Find where the given text appears and provide that cell's center as [x, y] coordinate. 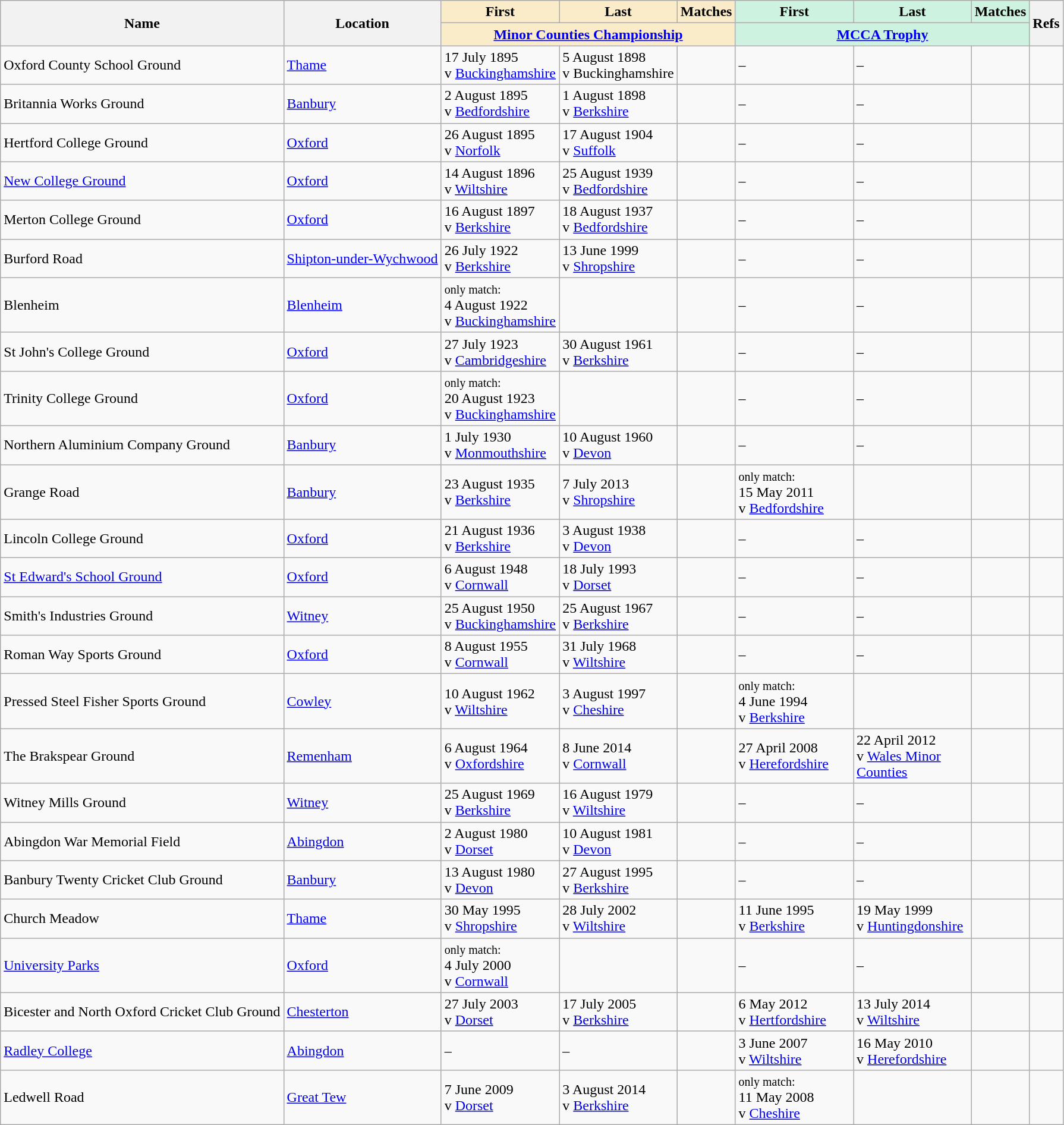
only match:11 May 2008v Cheshire [794, 1097]
3 August 1997v Cheshire [618, 701]
New College Ground [142, 181]
Refs [1046, 23]
only match:15 May 2011v Bedfordshire [794, 492]
27 August 1995v Berkshire [618, 880]
18 August 1937v Bedfordshire [618, 220]
St Edward's School Ground [142, 578]
13 July 2014v Wiltshire [913, 1011]
11 June 1995v Berkshire [794, 919]
3 August 2014v Berkshire [618, 1097]
Ledwell Road [142, 1097]
7 July 2013v Shropshire [618, 492]
Name [142, 23]
17 August 1904v Suffolk [618, 143]
Radley College [142, 1051]
30 August 1961v Berkshire [618, 352]
Great Tew [363, 1097]
22 April 2012v Wales Minor Counties [913, 756]
17 July 1895v Buckinghamshire [500, 65]
13 August 1980v Devon [500, 880]
2 August 1980v Dorset [500, 842]
2 August 1895v Bedfordshire [500, 103]
13 June 1999v Shropshire [618, 258]
only match:4 June 1994v Berkshire [794, 701]
19 May 1999v Huntingdonshire [913, 919]
1 August 1898v Berkshire [618, 103]
Hertford College Ground [142, 143]
16 August 1979v Wiltshire [618, 802]
The Brakspear Ground [142, 756]
3 June 2007v Wiltshire [794, 1051]
27 April 2008v Herefordshire [794, 756]
Bicester and North Oxford Cricket Club Ground [142, 1011]
18 July 1993v Dorset [618, 578]
25 August 1969v Berkshire [500, 802]
Chesterton [363, 1011]
Witney Mills Ground [142, 802]
27 July 2003v Dorset [500, 1011]
Shipton-under-Wychwood [363, 258]
St John's College Ground [142, 352]
Minor Counties Championship [588, 34]
6 May 2012v Hertfordshire [794, 1011]
Remenham [363, 756]
28 July 2002v Wiltshire [618, 919]
21 August 1936v Berkshire [500, 538]
Trinity College Ground [142, 398]
10 August 1981v Devon [618, 842]
10 August 1962v Wiltshire [500, 701]
Britannia Works Ground [142, 103]
26 July 1922v Berkshire [500, 258]
25 August 1950v Buckinghamshire [500, 616]
Oxford County School Ground [142, 65]
3 August 1938v Devon [618, 538]
Merton College Ground [142, 220]
MCCA Trophy [882, 34]
6 August 1948v Cornwall [500, 578]
17 July 2005v Berkshire [618, 1011]
30 May 1995v Shropshire [500, 919]
University Parks [142, 965]
25 August 1967v Berkshire [618, 616]
Burford Road [142, 258]
only match:20 August 1923v Buckinghamshire [500, 398]
27 July 1923v Cambridgeshire [500, 352]
5 August 1898v Buckinghamshire [618, 65]
Pressed Steel Fisher Sports Ground [142, 701]
31 July 1968v Wiltshire [618, 655]
Northern Aluminium Company Ground [142, 445]
14 August 1896v Wiltshire [500, 181]
7 June 2009v Dorset [500, 1097]
1 July 1930v Monmouthshire [500, 445]
16 August 1897v Berkshire [500, 220]
Smith's Industries Ground [142, 616]
10 August 1960v Devon [618, 445]
only match:4 July 2000v Cornwall [500, 965]
Grange Road [142, 492]
23 August 1935v Berkshire [500, 492]
Lincoln College Ground [142, 538]
Location [363, 23]
8 June 2014v Cornwall [618, 756]
6 August 1964v Oxfordshire [500, 756]
8 August 1955v Cornwall [500, 655]
Cowley [363, 701]
only match:4 August 1922v Buckinghamshire [500, 305]
25 August 1939v Bedfordshire [618, 181]
16 May 2010v Herefordshire [913, 1051]
26 August 1895v Norfolk [500, 143]
Abingdon War Memorial Field [142, 842]
Roman Way Sports Ground [142, 655]
Church Meadow [142, 919]
Banbury Twenty Cricket Club Ground [142, 880]
